Locate the cell with the specified text and output its [x, y] center coordinate. 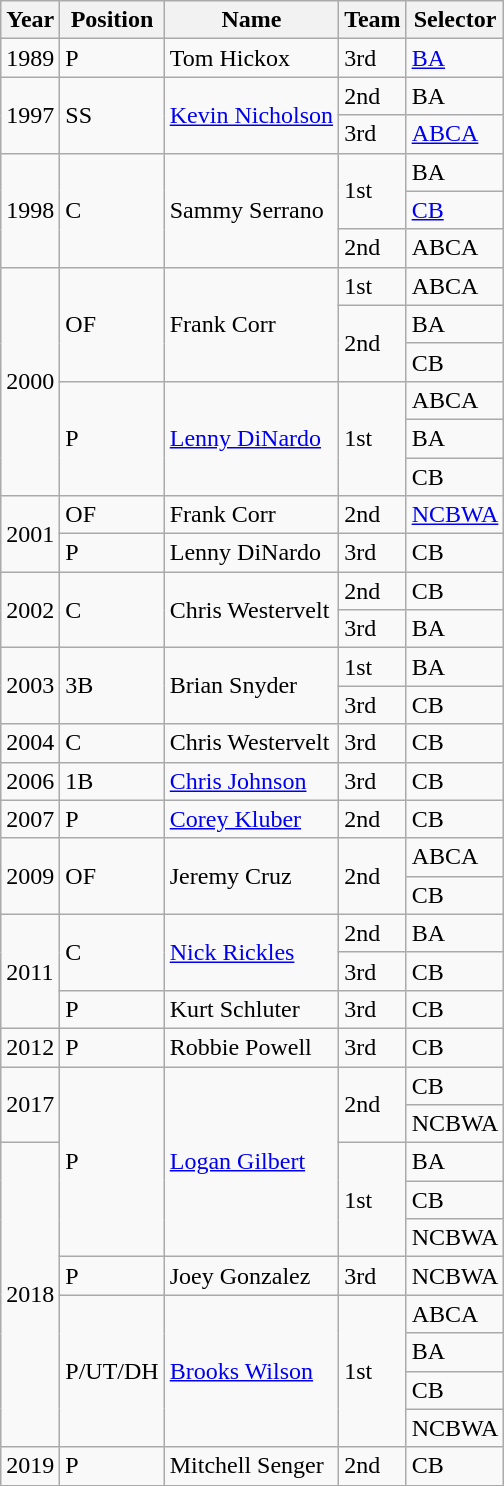
Kevin Nicholson [251, 115]
2019 [30, 1466]
SS [112, 115]
1B [112, 781]
Logan Gilbert [251, 1161]
2001 [30, 534]
Name [251, 20]
Year [30, 20]
Mitchell Senger [251, 1466]
Nick Rickles [251, 952]
Chris Johnson [251, 781]
Team [373, 20]
Brian Snyder [251, 686]
Joey Gonzalez [251, 1276]
P/UT/DH [112, 1371]
2006 [30, 781]
2003 [30, 686]
Robbie Powell [251, 1047]
2009 [30, 876]
1989 [30, 58]
1998 [30, 210]
2011 [30, 971]
2004 [30, 743]
Sammy Serrano [251, 210]
Jeremy Cruz [251, 876]
3B [112, 686]
Brooks Wilson [251, 1371]
2018 [30, 1295]
Corey Kluber [251, 819]
2007 [30, 819]
Kurt Schluter [251, 1009]
1997 [30, 115]
2017 [30, 1104]
Position [112, 20]
2000 [30, 381]
Selector [455, 20]
Tom Hickox [251, 58]
2012 [30, 1047]
2002 [30, 610]
